Detect which cell encompasses the target text, then output its (X, Y) center coordinate. 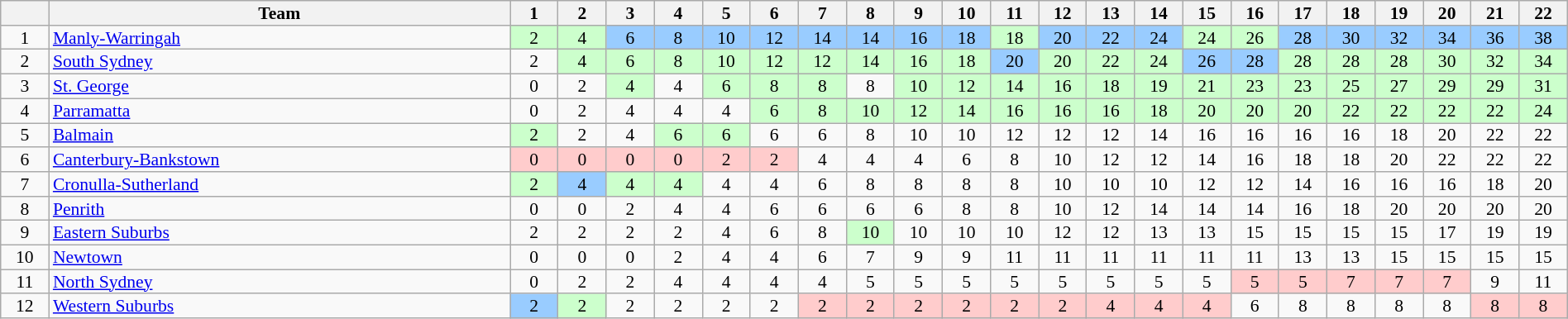
Cronulla-Sutherland (280, 184)
Western Suburbs (280, 307)
36 (1495, 38)
38 (1543, 38)
25 (1350, 87)
Parramatta (280, 111)
North Sydney (280, 282)
Eastern Suburbs (280, 233)
Penrith (280, 209)
Newtown (280, 258)
Manly-Warringah (280, 38)
Canterbury-Bankstown (280, 159)
Balmain (280, 136)
Team (280, 13)
South Sydney (280, 62)
St. George (280, 87)
31 (1543, 87)
27 (1398, 87)
